Return (x, y) of the center of cell containing provided text 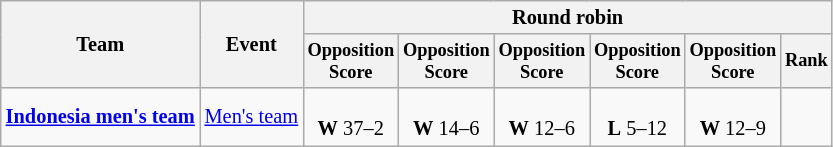
W 37–2 (351, 117)
W 14–6 (447, 117)
Indonesia men's team (100, 117)
Event (252, 44)
W 12–9 (733, 117)
W 12–6 (542, 117)
Round robin (568, 17)
Rank (807, 61)
Men's team (252, 117)
L 5–12 (638, 117)
Team (100, 44)
